Return the (X, Y) coordinate for the center point of the cell that contains the specified text.  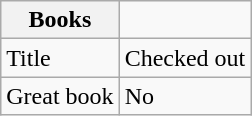
No (185, 96)
Great book (60, 96)
Books (60, 20)
Title (60, 58)
Checked out (185, 58)
